Find where the given text appears and provide that cell's center as [x, y] coordinate. 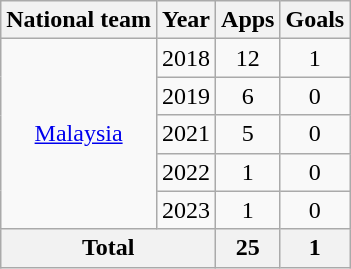
6 [248, 96]
National team [79, 20]
Total [108, 248]
2018 [186, 58]
25 [248, 248]
2019 [186, 96]
2023 [186, 210]
Apps [248, 20]
5 [248, 134]
Malaysia [79, 134]
2022 [186, 172]
Year [186, 20]
12 [248, 58]
2021 [186, 134]
Goals [315, 20]
